Return (x, y) of the center of cell containing provided text 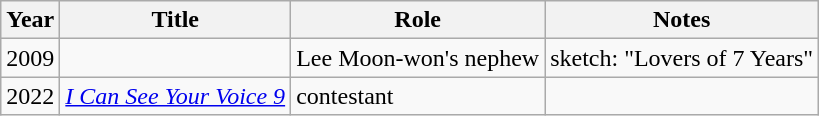
Year (30, 20)
contestant (418, 96)
sketch: "Lovers of 7 Years" (682, 58)
2022 (30, 96)
Lee Moon-won's nephew (418, 58)
Role (418, 20)
I Can See Your Voice 9 (176, 96)
Title (176, 20)
Notes (682, 20)
2009 (30, 58)
